Provide the [X, Y] coordinate of the cell's center where the given text is located.  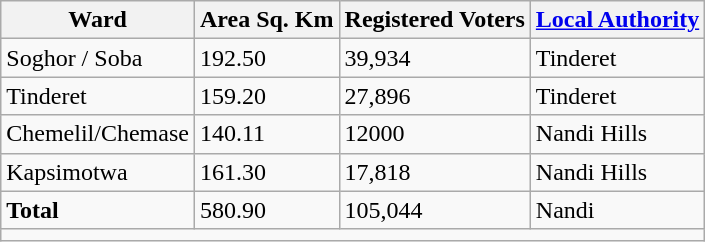
Area Sq. Km [266, 20]
140.11 [266, 134]
Registered Voters [434, 20]
Soghor / Soba [98, 58]
Chemelil/Chemase [98, 134]
580.90 [266, 210]
159.20 [266, 96]
Kapsimotwa [98, 172]
Nandi [617, 210]
17,818 [434, 172]
27,896 [434, 96]
Local Authority [617, 20]
161.30 [266, 172]
12000 [434, 134]
39,934 [434, 58]
192.50 [266, 58]
Ward [98, 20]
Total [98, 210]
105,044 [434, 210]
